Pinpoint the cell where the given text exists, returning its [X, Y] midpoint coordinate. 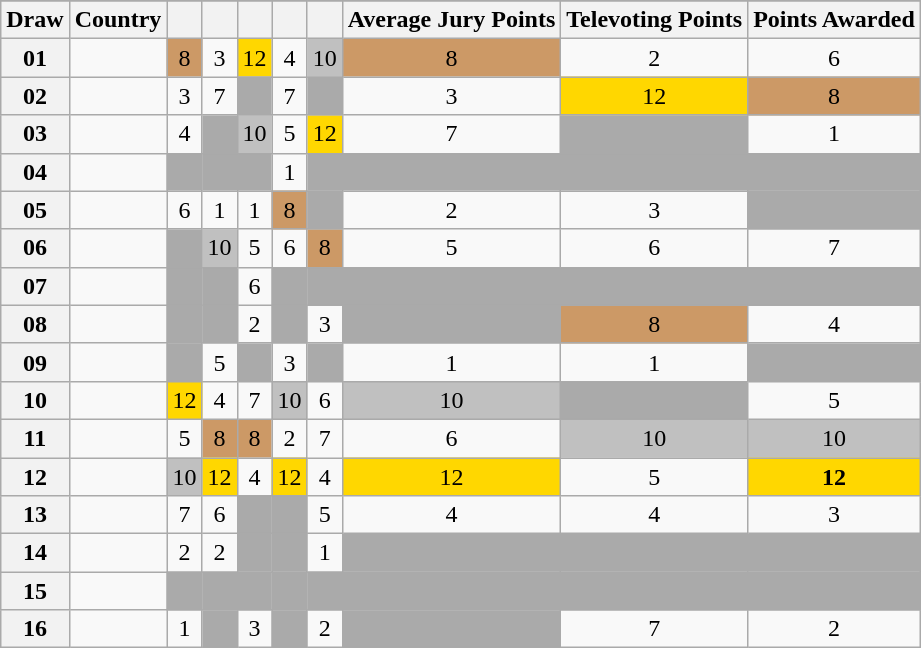
01 [35, 58]
Draw [35, 20]
08 [35, 324]
16 [35, 629]
05 [35, 210]
14 [35, 553]
Points Awarded [834, 20]
03 [35, 134]
06 [35, 248]
02 [35, 96]
15 [35, 591]
Average Jury Points [452, 20]
11 [35, 438]
13 [35, 515]
04 [35, 172]
Televoting Points [654, 20]
Country [118, 20]
07 [35, 286]
09 [35, 362]
